Identify which cell holds the provided text, then report its (x, y) central coordinate. 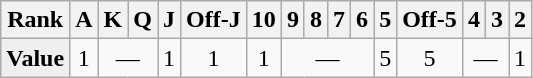
2 (520, 20)
4 (474, 20)
10 (264, 20)
Off-J (214, 20)
A (84, 20)
Q (143, 20)
Value (36, 58)
Rank (36, 20)
Off-5 (430, 20)
8 (316, 20)
K (113, 20)
J (170, 20)
9 (292, 20)
7 (338, 20)
6 (362, 20)
3 (496, 20)
